Return the (x, y) coordinate for the center point of the cell that contains the specified text.  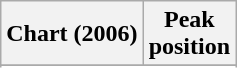
Peakposition (189, 34)
Chart (2006) (72, 34)
